Capture the cell that displays the provided text and extract its (X, Y) central coordinate. 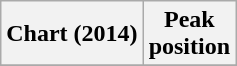
Peakposition (189, 34)
Chart (2014) (72, 34)
